Pinpoint the cell where the given text exists, returning its [x, y] midpoint coordinate. 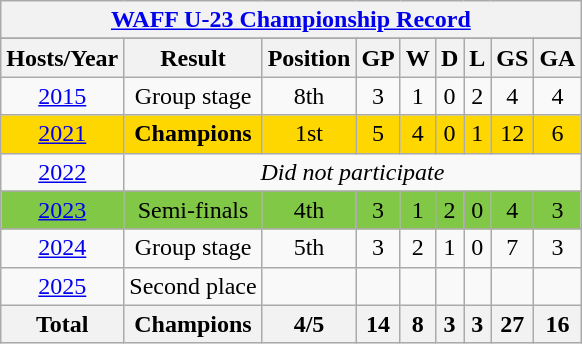
Position [309, 58]
2015 [62, 96]
2021 [62, 134]
6 [558, 134]
8th [309, 96]
5th [309, 248]
8 [418, 324]
2023 [62, 210]
2025 [62, 286]
D [449, 58]
2024 [62, 248]
L [478, 58]
GP [378, 58]
4/5 [309, 324]
GS [512, 58]
Total [62, 324]
Second place [193, 286]
5 [378, 134]
7 [512, 248]
GA [558, 58]
27 [512, 324]
W [418, 58]
Semi-finals [193, 210]
1st [309, 134]
2022 [62, 172]
Did not participate [352, 172]
Hosts/Year [62, 58]
Result [193, 58]
16 [558, 324]
14 [378, 324]
WAFF U-23 Championship Record [291, 20]
4th [309, 210]
12 [512, 134]
